Locate the cell with the specified text and output its (X, Y) center coordinate. 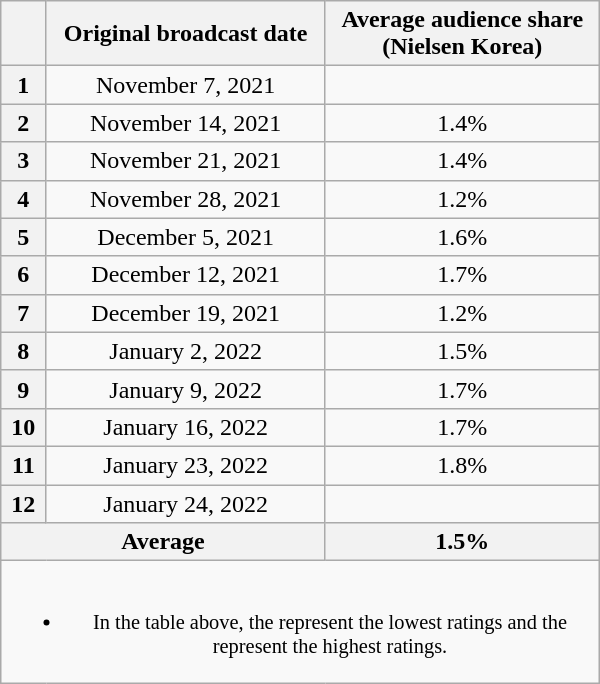
9 (24, 389)
January 24, 2022 (186, 503)
Original broadcast date (186, 34)
November 14, 2021 (186, 123)
1 (24, 85)
1.6% (462, 237)
Average (164, 542)
11 (24, 465)
January 23, 2022 (186, 465)
12 (24, 503)
6 (24, 275)
4 (24, 199)
8 (24, 351)
December 19, 2021 (186, 313)
December 12, 2021 (186, 275)
In the table above, the represent the lowest ratings and the represent the highest ratings. (300, 622)
1.8% (462, 465)
Average audience share(Nielsen Korea) (462, 34)
January 2, 2022 (186, 351)
November 7, 2021 (186, 85)
7 (24, 313)
December 5, 2021 (186, 237)
10 (24, 427)
January 16, 2022 (186, 427)
November 28, 2021 (186, 199)
January 9, 2022 (186, 389)
November 21, 2021 (186, 161)
2 (24, 123)
5 (24, 237)
3 (24, 161)
